Identify which cell holds the provided text, then report its (X, Y) central coordinate. 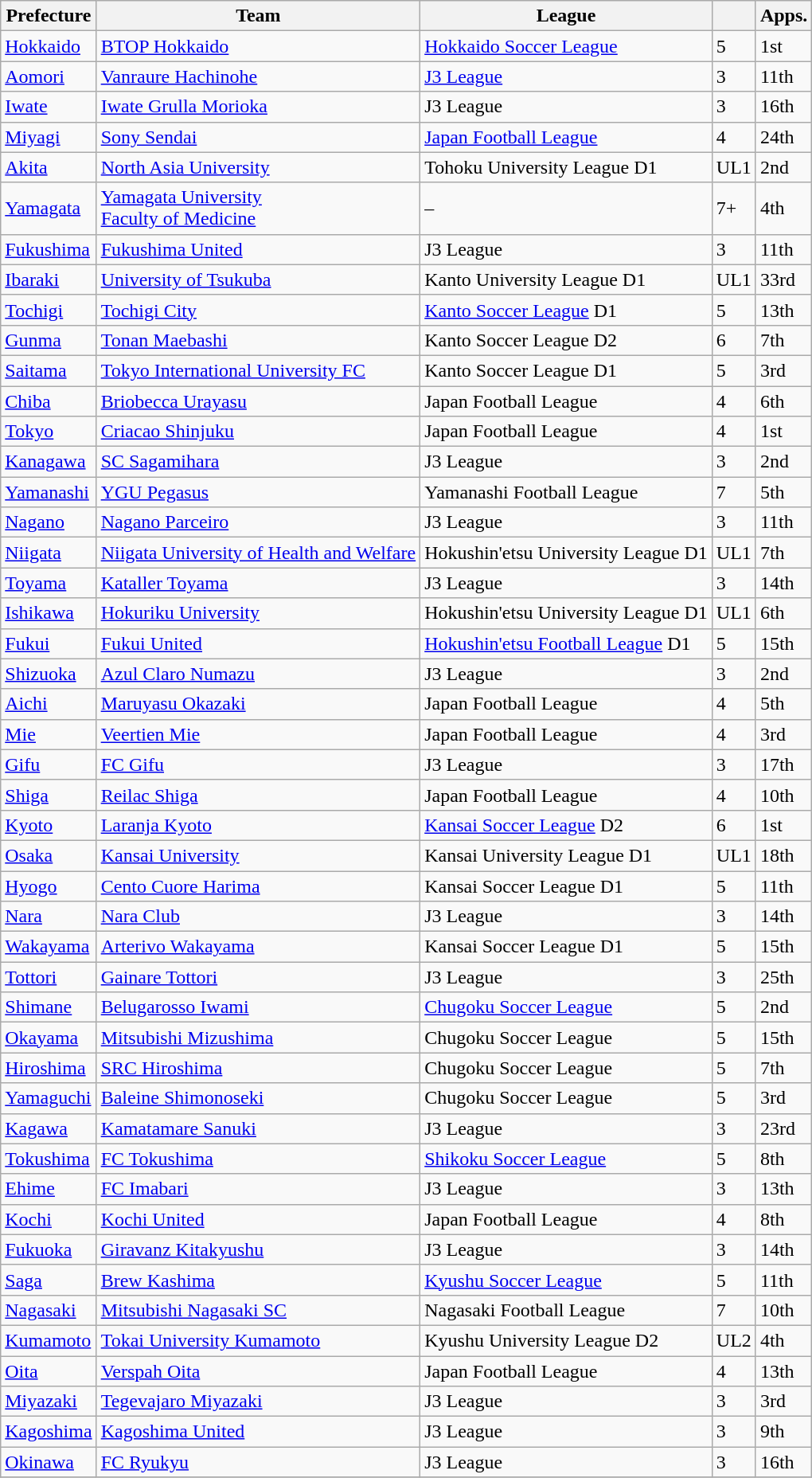
UL2 (734, 1340)
Nara (49, 917)
FC Imabari (258, 1189)
Niigata University of Health and Welfare (258, 553)
Kanto Soccer League D2 (567, 340)
9th (783, 1432)
Akita (49, 167)
Prefecture (49, 16)
Ehime (49, 1189)
Veertien Mie (258, 734)
Yamanashi Football League (567, 492)
Kyushu Soccer League (567, 1280)
FC Ryukyu (258, 1462)
Cento Cuore Harima (258, 886)
Verspah Oita (258, 1370)
Tokyo International University FC (258, 370)
Hokushin'etsu Football League D1 (567, 643)
Fukushima (49, 249)
Kochi (49, 1219)
Yamanashi (49, 492)
SRC Hiroshima (258, 1068)
Fukuoka (49, 1249)
Kyushu University League D2 (567, 1340)
Tohoku University League D1 (567, 167)
Okinawa (49, 1462)
Yamaguchi (49, 1098)
Niigata (49, 553)
33rd (783, 280)
Vanraure Hachinohe (258, 76)
– (567, 209)
7+ (734, 209)
Giravanz Kitakyushu (258, 1249)
Nagasaki Football League (567, 1310)
FC Gifu (258, 764)
Arterivo Wakayama (258, 947)
Iwate Grulla Morioka (258, 107)
Nagasaki (49, 1310)
Gifu (49, 764)
Hokkaido Soccer League (567, 46)
Gunma (49, 340)
24th (783, 137)
Kagoshima (49, 1432)
Yamagata UniversityFaculty of Medicine (258, 209)
Tokai University Kumamoto (258, 1340)
Miyazaki (49, 1402)
Shiga (49, 795)
Nara Club (258, 917)
Tottori (49, 977)
Kataller Toyama (258, 583)
Kyoto (49, 825)
Team (258, 16)
25th (783, 977)
Kamatamare Sanuki (258, 1128)
Wakayama (49, 947)
Sony Sendai (258, 137)
Chiba (49, 401)
Saitama (49, 370)
Shimane (49, 1007)
Tonan Maebashi (258, 340)
Saga (49, 1280)
Miyagi (49, 137)
Baleine Shimonoseki (258, 1098)
Oita (49, 1370)
Belugarosso Iwami (258, 1007)
Apps. (783, 16)
Kanagawa (49, 462)
League (567, 16)
Mitsubishi Nagasaki SC (258, 1310)
23rd (783, 1128)
Aomori (49, 76)
Tegevajaro Miyazaki (258, 1402)
Shizuoka (49, 674)
YGU Pegasus (258, 492)
Kansai Soccer League D2 (567, 825)
17th (783, 764)
Maruyasu Okazaki (258, 704)
Briobecca Urayasu (258, 401)
Kanto University League D1 (567, 280)
Mitsubishi Mizushima (258, 1038)
BTOP Hokkaido (258, 46)
18th (783, 855)
Criacao Shinjuku (258, 432)
Gainare Tottori (258, 977)
Kansai University (258, 855)
Kochi United (258, 1219)
Azul Claro Numazu (258, 674)
Mie (49, 734)
Aichi (49, 704)
Nagano (49, 522)
Tokushima (49, 1159)
Tokyo (49, 432)
Kagoshima United (258, 1432)
Iwate (49, 107)
Kumamoto (49, 1340)
Fukui (49, 643)
Brew Kashima (258, 1280)
Ishikawa (49, 613)
Kagawa (49, 1128)
Shikoku Soccer League (567, 1159)
Laranja Kyoto (258, 825)
Fukui United (258, 643)
Tochigi (49, 310)
Tochigi City (258, 310)
Nagano Parceiro (258, 522)
North Asia University (258, 167)
Toyama (49, 583)
Reilac Shiga (258, 795)
Yamagata (49, 209)
FC Tokushima (258, 1159)
Hyogo (49, 886)
University of Tsukuba (258, 280)
Osaka (49, 855)
SC Sagamihara (258, 462)
Ibaraki (49, 280)
Hiroshima (49, 1068)
Kansai University League D1 (567, 855)
Okayama (49, 1038)
Hokuriku University (258, 613)
Hokkaido (49, 46)
Fukushima United (258, 249)
